Return [x, y] of the center of cell containing provided text 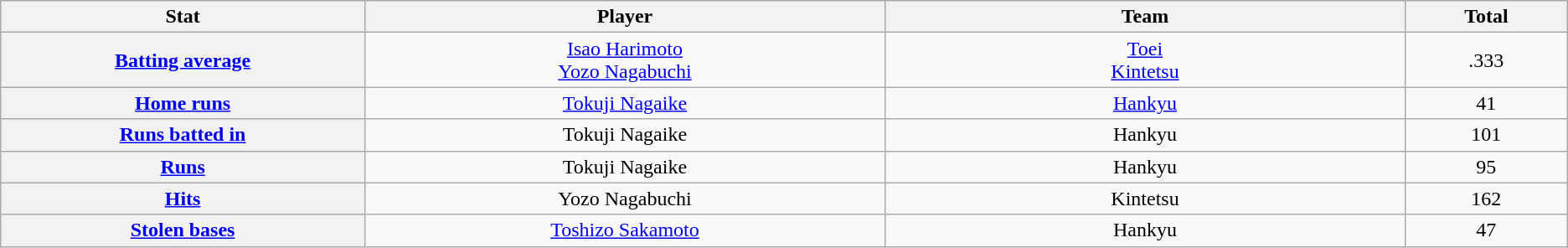
Runs batted in [183, 135]
95 [1486, 167]
Toshizo Sakamoto [625, 230]
Stolen bases [183, 230]
Player [625, 17]
.333 [1486, 60]
101 [1486, 135]
Yozo Nagabuchi [625, 199]
Total [1486, 17]
Stat [183, 17]
ToeiKintetsu [1144, 60]
Hits [183, 199]
Team [1144, 17]
41 [1486, 103]
Kintetsu [1144, 199]
Home runs [183, 103]
Runs [183, 167]
Batting average [183, 60]
162 [1486, 199]
Isao HarimotoYozo Nagabuchi [625, 60]
47 [1486, 230]
